Capture the cell that displays the provided text and extract its (x, y) central coordinate. 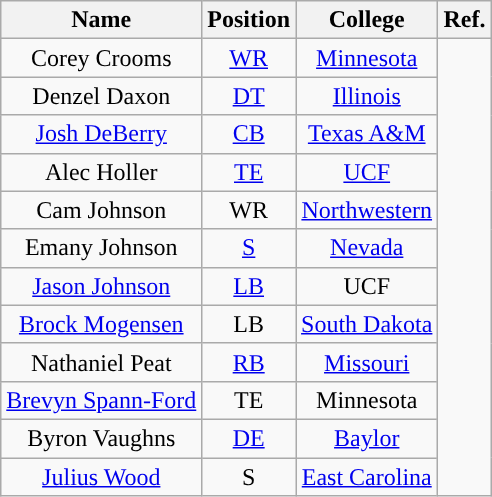
DE (249, 438)
Name (102, 20)
DT (249, 96)
East Carolina (367, 477)
Emany Johnson (102, 248)
Ref. (464, 20)
Missouri (367, 362)
Baylor (367, 438)
Northwestern (367, 210)
CB (249, 134)
Denzel Daxon (102, 96)
Corey Crooms (102, 58)
South Dakota (367, 324)
Position (249, 20)
Nathaniel Peat (102, 362)
Texas A&M (367, 134)
Julius Wood (102, 477)
RB (249, 362)
Brevyn Spann-Ford (102, 400)
Illinois (367, 96)
Jason Johnson (102, 286)
Cam Johnson (102, 210)
Nevada (367, 248)
Brock Mogensen (102, 324)
Byron Vaughns (102, 438)
College (367, 20)
Alec Holler (102, 172)
Josh DeBerry (102, 134)
